Output the (X, Y) coordinate of the center of the cell containing the given text.  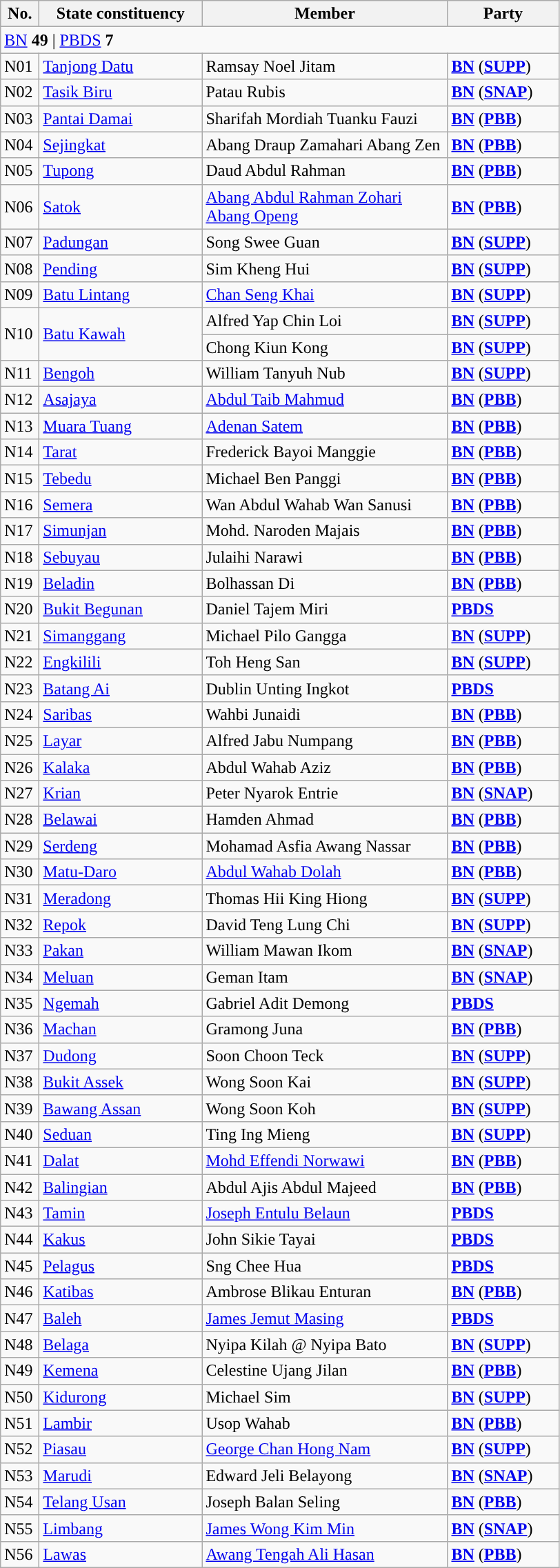
Hamden Ahmad (325, 820)
Beladin (121, 583)
Belawai (121, 820)
Bawang Assan (121, 1108)
Toh Heng San (325, 662)
Pelagus (121, 1266)
Alfred Jabu Numpang (325, 741)
Katibas (121, 1292)
N40 (20, 1134)
Kakus (121, 1240)
Thomas Hii King Hiong (325, 898)
Piasau (121, 1449)
Daud Abdul Rahman (325, 171)
N29 (20, 846)
N48 (20, 1345)
N18 (20, 557)
N36 (20, 1029)
Wong Soon Koh (325, 1108)
N56 (20, 1554)
Sng Chee Hua (325, 1266)
N05 (20, 171)
Tarat (121, 452)
N16 (20, 505)
Serdeng (121, 846)
Lawas (121, 1554)
N39 (20, 1108)
Alfred Yap Chin Loi (325, 321)
Simunjan (121, 531)
N37 (20, 1056)
N55 (20, 1528)
Geman Itam (325, 977)
Marudi (121, 1476)
N43 (20, 1214)
Frederick Bayoi Manggie (325, 452)
Muara Tuang (121, 426)
Machan (121, 1029)
Matu-Daro (121, 872)
Abdul Ajis Abdul Majeed (325, 1187)
Julaihi Narawi (325, 557)
No. (20, 14)
Ngemah (121, 1003)
N32 (20, 925)
N35 (20, 1003)
Mohamad Asfia Awang Nassar (325, 846)
N25 (20, 741)
Belaga (121, 1345)
Padungan (121, 242)
Patau Rubis (325, 92)
Batang Ai (121, 688)
Abdul Wahab Aziz (325, 767)
N19 (20, 583)
Meradong (121, 898)
N06 (20, 207)
BN 49 | PBDS 7 (280, 40)
Dudong (121, 1056)
N54 (20, 1502)
N34 (20, 977)
N12 (20, 400)
Krian (121, 794)
Michael Sim (325, 1397)
N26 (20, 767)
James Wong Kim Min (325, 1528)
Michael Pilo Gangga (325, 636)
N01 (20, 66)
Tasik Biru (121, 92)
Bukit Begunan (121, 610)
N13 (20, 426)
Celestine Ujang Jilan (325, 1371)
David Teng Lung Chi (325, 925)
Meluan (121, 977)
William Mawan Ikom (325, 951)
Sejingkat (121, 145)
N02 (20, 92)
N30 (20, 872)
N11 (20, 374)
Wan Abdul Wahab Wan Sanusi (325, 505)
Awang Tengah Ali Hasan (325, 1554)
Dalat (121, 1160)
Abang Abdul Rahman Zohari Abang Openg (325, 207)
N42 (20, 1187)
Pantai Damai (121, 119)
Gramong Juna (325, 1029)
Satok (121, 207)
N22 (20, 662)
Wahbi Junaidi (325, 714)
James Jemut Masing (325, 1318)
Joseph Balan Seling (325, 1502)
Dublin Unting Ingkot (325, 688)
N15 (20, 479)
Tebedu (121, 479)
Pakan (121, 951)
Party (503, 14)
N33 (20, 951)
Ting Ing Mieng (325, 1134)
N53 (20, 1476)
N47 (20, 1318)
Simanggang (121, 636)
N27 (20, 794)
N46 (20, 1292)
Baleh (121, 1318)
Bukit Assek (121, 1082)
Sebuyau (121, 557)
Bolhassan Di (325, 583)
Abdul Taib Mahmud (325, 400)
Mohd Effendi Norwawi (325, 1160)
Edward Jeli Belayong (325, 1476)
Sharifah Mordiah Tuanku Fauzi (325, 119)
N09 (20, 294)
Ramsay Noel Jitam (325, 66)
N44 (20, 1240)
N07 (20, 242)
Usop Wahab (325, 1423)
Michael Ben Panggi (325, 479)
N14 (20, 452)
N03 (20, 119)
Layar (121, 741)
Kalaka (121, 767)
Gabriel Adit Demong (325, 1003)
John Sikie Tayai (325, 1240)
State constituency (121, 14)
Wong Soon Kai (325, 1082)
Abang Draup Zamahari Abang Zen (325, 145)
N45 (20, 1266)
Soon Choon Teck (325, 1056)
Lambir (121, 1423)
N52 (20, 1449)
Batu Lintang (121, 294)
Ambrose Blikau Enturan (325, 1292)
N21 (20, 636)
Tupong (121, 171)
Telang Usan (121, 1502)
Kemena (121, 1371)
N04 (20, 145)
N28 (20, 820)
Member (325, 14)
William Tanyuh Nub (325, 374)
Joseph Entulu Belaun (325, 1214)
Semera (121, 505)
Daniel Tajem Miri (325, 610)
Pending (121, 268)
Tanjong Datu (121, 66)
N24 (20, 714)
Engkilili (121, 662)
Repok (121, 925)
N49 (20, 1371)
Batu Kawah (121, 334)
Tamin (121, 1214)
N51 (20, 1423)
N10 (20, 334)
N38 (20, 1082)
Sim Kheng Hui (325, 268)
Song Swee Guan (325, 242)
Balingian (121, 1187)
Saribas (121, 714)
Bengoh (121, 374)
Asajaya (121, 400)
Peter Nyarok Entrie (325, 794)
Mohd. Naroden Majais (325, 531)
Chan Seng Khai (325, 294)
Chong Kiun Kong (325, 347)
N23 (20, 688)
N50 (20, 1397)
Adenan Satem (325, 426)
N17 (20, 531)
George Chan Hong Nam (325, 1449)
N41 (20, 1160)
Seduan (121, 1134)
Limbang (121, 1528)
N08 (20, 268)
Nyipa Kilah @ Nyipa Bato (325, 1345)
Kidurong (121, 1397)
N31 (20, 898)
N20 (20, 610)
Abdul Wahab Dolah (325, 872)
